Provide the (x, y) coordinate of the cell's center where the given text is located.  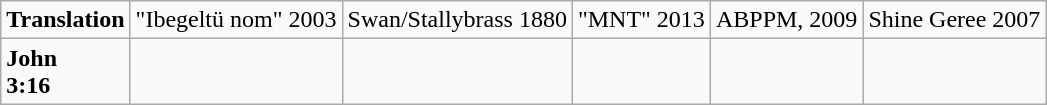
Swan/Stallybrass 1880 (457, 20)
"Ibegeltü nom" 2003 (236, 20)
John 3:16 (66, 72)
Translation (66, 20)
"MNT" 2013 (641, 20)
Shine Geree 2007 (954, 20)
ABPPM, 2009 (786, 20)
